Detect which cell encompasses the target text, then output its (X, Y) center coordinate. 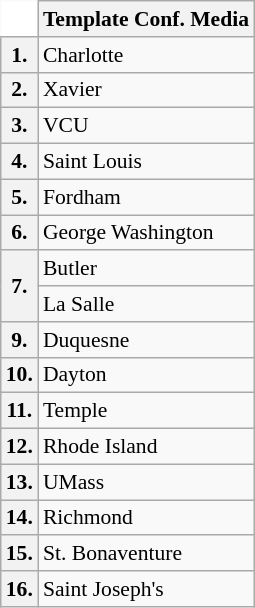
16. (20, 589)
Rhode Island (146, 447)
George Washington (146, 233)
2. (20, 90)
4. (20, 162)
9. (20, 340)
Charlotte (146, 55)
6. (20, 233)
Butler (146, 269)
10. (20, 375)
Fordham (146, 197)
Saint Joseph's (146, 589)
Richmond (146, 518)
5. (20, 197)
13. (20, 482)
St. Bonaventure (146, 554)
3. (20, 126)
Dayton (146, 375)
Temple (146, 411)
VCU (146, 126)
14. (20, 518)
Template Conf. Media (146, 19)
11. (20, 411)
La Salle (146, 304)
1. (20, 55)
7. (20, 286)
Xavier (146, 90)
12. (20, 447)
Duquesne (146, 340)
15. (20, 554)
UMass (146, 482)
Saint Louis (146, 162)
